Pinpoint the cell where the given text exists, returning its [X, Y] midpoint coordinate. 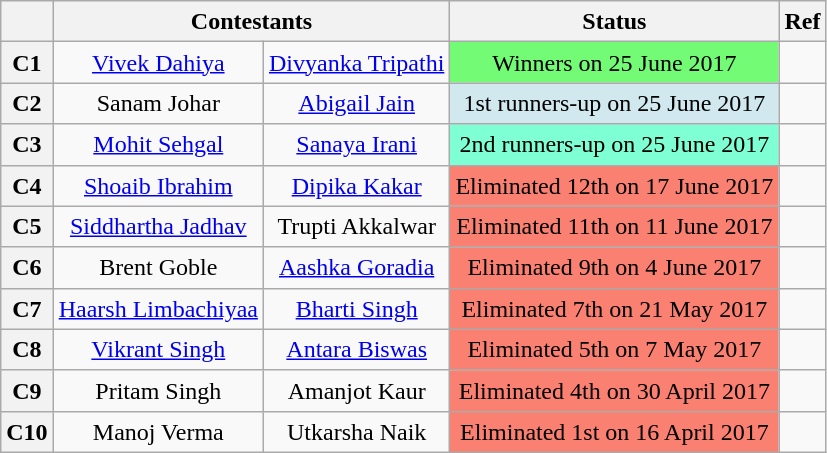
Divyanka Tripathi [356, 62]
Pritam Singh [158, 390]
C9 [27, 390]
Sanaya Irani [356, 144]
Amanjot Kaur [356, 390]
Dipika Kakar [356, 186]
C5 [27, 226]
C2 [27, 104]
Contestants [252, 22]
Sanam Johar [158, 104]
1st runners-up on 25 June 2017 [614, 104]
C8 [27, 350]
Abigail Jain [356, 104]
Eliminated 9th on 4 June 2017 [614, 268]
Status [614, 22]
C7 [27, 308]
Siddhartha Jadhav [158, 226]
Shoaib Ibrahim [158, 186]
C10 [27, 432]
2nd runners-up on 25 June 2017 [614, 144]
Trupti Akkalwar [356, 226]
Bharti Singh [356, 308]
Haarsh Limbachiyaa [158, 308]
C3 [27, 144]
Winners on 25 June 2017 [614, 62]
Antara Biswas [356, 350]
Eliminated 5th on 7 May 2017 [614, 350]
C6 [27, 268]
C4 [27, 186]
Eliminated 1st on 16 April 2017 [614, 432]
Brent Goble [158, 268]
Aashka Goradia [356, 268]
Vivek Dahiya [158, 62]
Ref [802, 22]
C1 [27, 62]
Eliminated 7th on 21 May 2017 [614, 308]
Eliminated 11th on 11 June 2017 [614, 226]
Manoj Verma [158, 432]
Eliminated 12th on 17 June 2017 [614, 186]
Eliminated 4th on 30 April 2017 [614, 390]
Utkarsha Naik [356, 432]
Mohit Sehgal [158, 144]
Vikrant Singh [158, 350]
